Return the (X, Y) coordinate for the center point of the cell that contains the specified text.  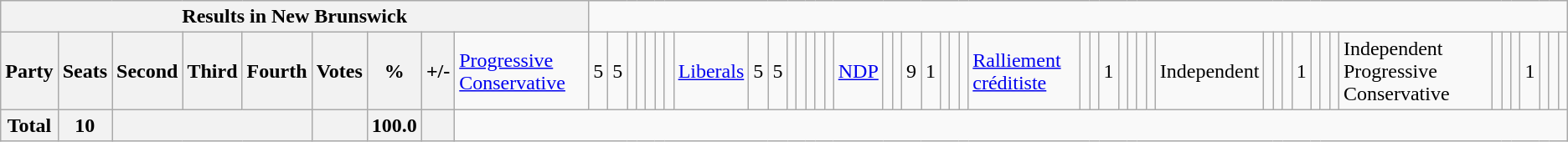
Total (29, 125)
9 (911, 71)
10 (85, 125)
% (394, 71)
Third (213, 71)
Second (147, 71)
Seats (85, 71)
Independent (1210, 71)
NDP (858, 71)
Liberals (711, 71)
Fourth (276, 71)
Independent Progressive Conservative (1416, 71)
Progressive Conservative (522, 71)
Votes (339, 71)
Party (29, 71)
100.0 (394, 125)
Results in New Brunswick (295, 17)
Ralliement créditiste (1024, 71)
+/- (437, 71)
